Output the [X, Y] coordinate of the center of the cell containing the given text.  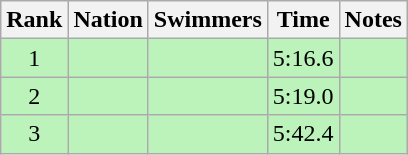
Swimmers [208, 20]
Nation [108, 20]
5:16.6 [303, 58]
3 [34, 134]
5:42.4 [303, 134]
Rank [34, 20]
Time [303, 20]
1 [34, 58]
5:19.0 [303, 96]
2 [34, 96]
Notes [373, 20]
